Locate the cell with the specified text and output its [x, y] center coordinate. 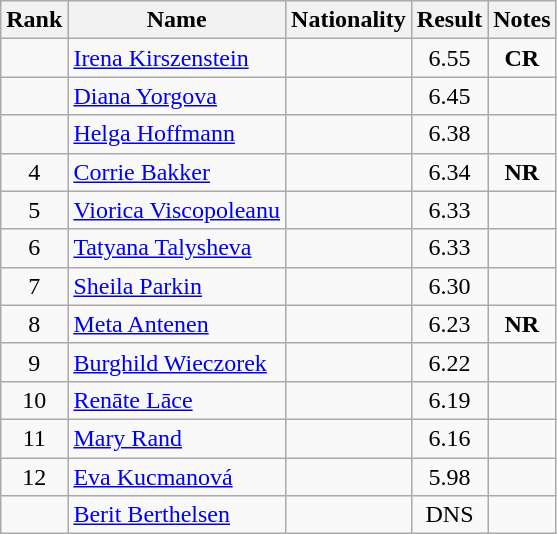
Irena Kirszenstein [177, 58]
9 [34, 362]
Viorica Viscopoleanu [177, 210]
5 [34, 210]
6.23 [449, 324]
7 [34, 286]
6.34 [449, 172]
6.38 [449, 134]
Berit Berthelsen [177, 515]
6.30 [449, 286]
Burghild Wieczorek [177, 362]
6.22 [449, 362]
Meta Antenen [177, 324]
6.19 [449, 400]
Eva Kucmanová [177, 477]
CR [522, 58]
Nationality [349, 20]
12 [34, 477]
6.45 [449, 96]
6.16 [449, 438]
6.55 [449, 58]
Diana Yorgova [177, 96]
Tatyana Talysheva [177, 248]
5.98 [449, 477]
Notes [522, 20]
11 [34, 438]
Result [449, 20]
10 [34, 400]
6 [34, 248]
4 [34, 172]
Rank [34, 20]
Name [177, 20]
Corrie Bakker [177, 172]
Mary Rand [177, 438]
Helga Hoffmann [177, 134]
Sheila Parkin [177, 286]
Renāte Lāce [177, 400]
8 [34, 324]
DNS [449, 515]
